Output the [x, y] coordinate of the center of the cell containing the given text.  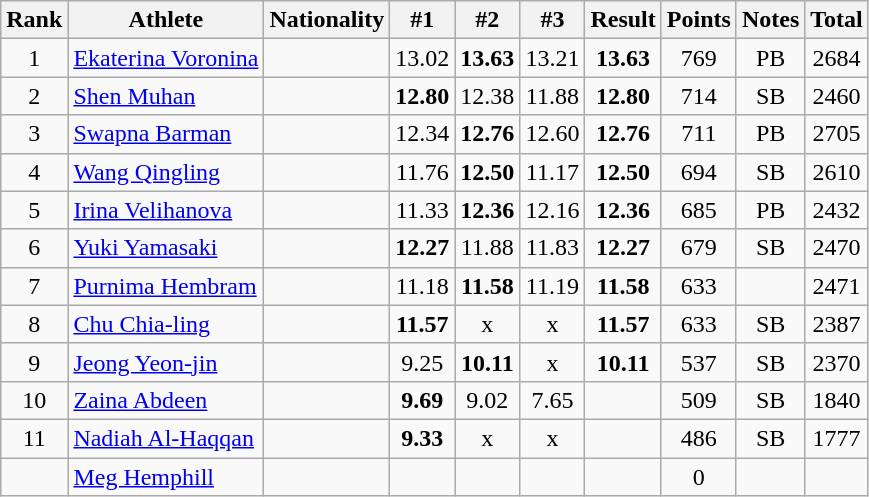
2432 [837, 210]
2471 [837, 286]
11 [34, 438]
11.19 [552, 286]
Meg Hemphill [166, 477]
Nationality [327, 20]
711 [698, 134]
2705 [837, 134]
1840 [837, 400]
2470 [837, 248]
486 [698, 438]
2684 [837, 58]
6 [34, 248]
2370 [837, 362]
Notes [770, 20]
#3 [552, 20]
9.02 [488, 400]
537 [698, 362]
7.65 [552, 400]
12.60 [552, 134]
2 [34, 96]
9.69 [422, 400]
8 [34, 324]
Yuki Yamasaki [166, 248]
7 [34, 286]
13.21 [552, 58]
13.02 [422, 58]
Purnima Hembram [166, 286]
769 [698, 58]
714 [698, 96]
685 [698, 210]
#2 [488, 20]
3 [34, 134]
11.18 [422, 286]
Zaina Abdeen [166, 400]
Total [837, 20]
Rank [34, 20]
11.33 [422, 210]
Irina Velihanova [166, 210]
12.16 [552, 210]
Result [623, 20]
11.76 [422, 172]
1777 [837, 438]
679 [698, 248]
2610 [837, 172]
694 [698, 172]
Wang Qingling [166, 172]
Swapna Barman [166, 134]
2387 [837, 324]
11.17 [552, 172]
9 [34, 362]
Nadiah Al-Haqqan [166, 438]
4 [34, 172]
#1 [422, 20]
1 [34, 58]
5 [34, 210]
0 [698, 477]
11.83 [552, 248]
9.25 [422, 362]
Athlete [166, 20]
12.38 [488, 96]
10 [34, 400]
Jeong Yeon-jin [166, 362]
Ekaterina Voronina [166, 58]
Chu Chia-ling [166, 324]
509 [698, 400]
9.33 [422, 438]
2460 [837, 96]
12.34 [422, 134]
Points [698, 20]
Shen Muhan [166, 96]
